Return the [x, y] coordinate for the center point of the cell that contains the specified text.  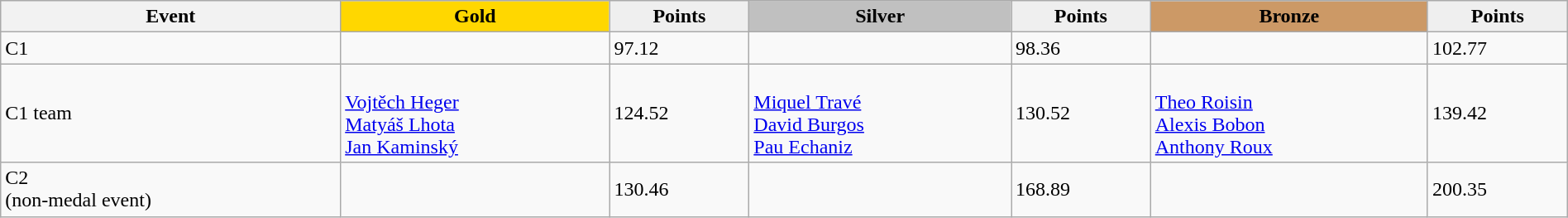
130.52 [1080, 113]
C2(non-medal event) [170, 189]
Vojtěch HegerMatyáš LhotaJan Kaminský [475, 113]
Miquel TravéDavid BurgosPau Echaniz [880, 113]
Silver [880, 17]
Theo RoisinAlexis BobonAnthony Roux [1288, 113]
98.36 [1080, 48]
Event [170, 17]
139.42 [1497, 113]
200.35 [1497, 189]
C1 [170, 48]
102.77 [1497, 48]
124.52 [680, 113]
Bronze [1288, 17]
C1 team [170, 113]
Gold [475, 17]
168.89 [1080, 189]
130.46 [680, 189]
97.12 [680, 48]
